Return the (X, Y) coordinate for the center point of the cell that contains the specified text.  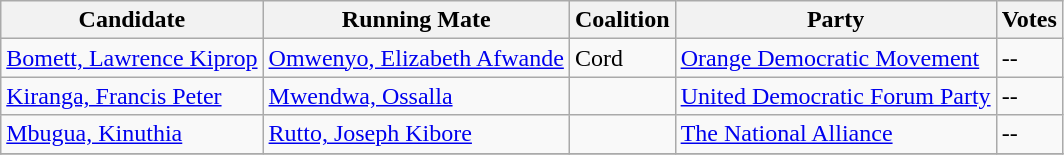
United Democratic Forum Party (836, 96)
The National Alliance (836, 134)
Omwenyo, Elizabeth Afwande (416, 58)
Candidate (132, 20)
Cord (622, 58)
Coalition (622, 20)
Bomett, Lawrence Kiprop (132, 58)
Orange Democratic Movement (836, 58)
Running Mate (416, 20)
Votes (1029, 20)
Rutto, Joseph Kibore (416, 134)
Kiranga, Francis Peter (132, 96)
Mwendwa, Ossalla (416, 96)
Party (836, 20)
Mbugua, Kinuthia (132, 134)
